Output the (x, y) coordinate of the center of the cell containing the given text.  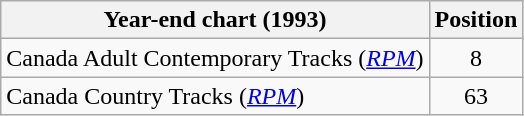
Year-end chart (1993) (215, 20)
63 (476, 96)
Canada Country Tracks (RPM) (215, 96)
8 (476, 58)
Canada Adult Contemporary Tracks (RPM) (215, 58)
Position (476, 20)
